Scan for the cell matching the given text and deliver its (X, Y) coordinate at center. 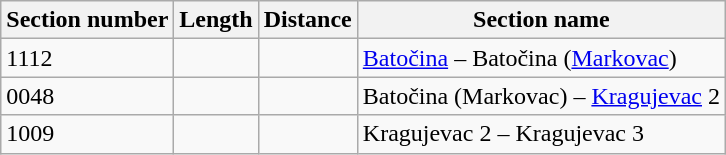
Section number (88, 20)
1112 (88, 58)
Section name (541, 20)
Batočina (Markovac) – Kragujevac 2 (541, 96)
0048 (88, 96)
Length (216, 20)
Kragujevac 2 – Kragujevac 3 (541, 134)
Batočina – Batočina (Markovac) (541, 58)
1009 (88, 134)
Distance (308, 20)
